Find where the given text appears and provide that cell's center as [x, y] coordinate. 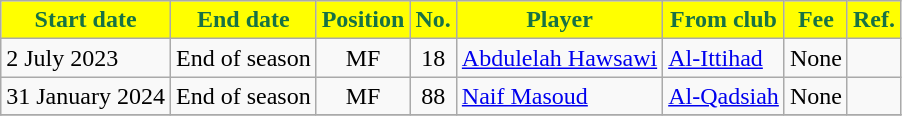
Fee [816, 20]
Al-Qadsiah [724, 96]
Player [559, 20]
From club [724, 20]
Al-Ittihad [724, 58]
Abdulelah Hawsawi [559, 58]
No. [433, 20]
88 [433, 96]
End date [243, 20]
Ref. [874, 20]
Naif Masoud [559, 96]
2 July 2023 [86, 58]
18 [433, 58]
31 January 2024 [86, 96]
Position [363, 20]
Start date [86, 20]
